Scan for the cell matching the given text and deliver its (x, y) coordinate at center. 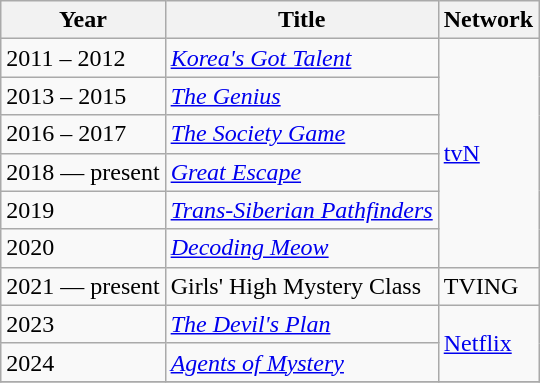
Title (302, 20)
2024 (83, 362)
2019 (83, 210)
TVING (488, 286)
The Devil's Plan (302, 324)
Trans-Siberian Pathfinders (302, 210)
tvN (488, 153)
2013 – 2015 (83, 96)
Year (83, 20)
Korea's Got Talent (302, 58)
2018 — present (83, 172)
2011 – 2012 (83, 58)
The Society Game (302, 134)
Girls' High Mystery Class (302, 286)
2023 (83, 324)
2020 (83, 248)
The Genius (302, 96)
Agents of Mystery (302, 362)
Netflix (488, 343)
Great Escape (302, 172)
2021 — present (83, 286)
Decoding Meow (302, 248)
2016 – 2017 (83, 134)
Network (488, 20)
